Provide the (X, Y) coordinate of the cell's center where the given text is located.  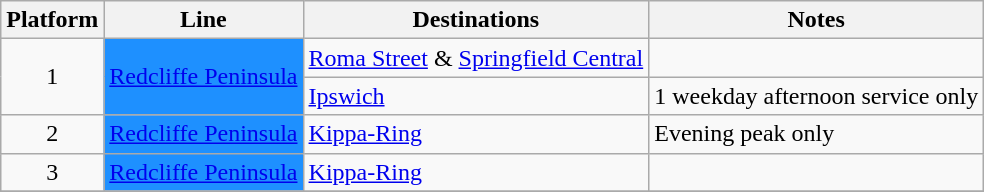
Destinations (476, 20)
Roma Street & Springfield Central (476, 58)
Ipswich (476, 96)
Notes (816, 20)
3 (52, 172)
1 weekday afternoon service only (816, 96)
Evening peak only (816, 134)
1 (52, 77)
Line (204, 20)
Platform (52, 20)
2 (52, 134)
